From the cell containing the given text, extract its center point as (x, y) coordinate. 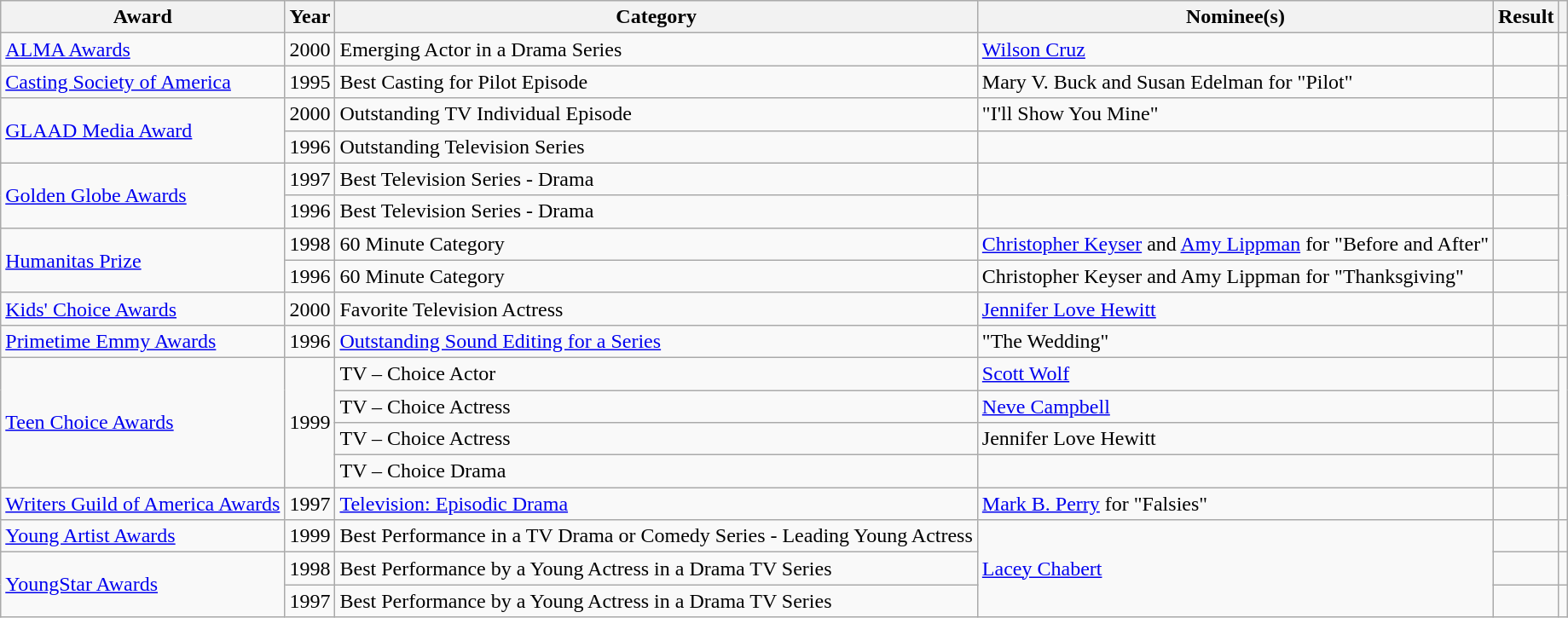
Best Casting for Pilot Episode (657, 82)
Mary V. Buck and Susan Edelman for "Pilot" (1235, 82)
Primetime Emmy Awards (143, 341)
Golden Globe Awards (143, 195)
Writers Guild of America Awards (143, 504)
"The Wedding" (1235, 341)
"I'll Show You Mine" (1235, 114)
Scott Wolf (1235, 373)
Award (143, 17)
Best Performance in a TV Drama or Comedy Series - Leading Young Actress (657, 536)
Kids' Choice Awards (143, 309)
Christopher Keyser and Amy Lippman for "Thanksgiving" (1235, 276)
Favorite Television Actress (657, 309)
Teen Choice Awards (143, 422)
Outstanding Television Series (657, 147)
Christopher Keyser and Amy Lippman for "Before and After" (1235, 244)
Casting Society of America (143, 82)
Category (657, 17)
ALMA Awards (143, 49)
Emerging Actor in a Drama Series (657, 49)
Nominee(s) (1235, 17)
Result (1526, 17)
Humanitas Prize (143, 260)
TV – Choice Actor (657, 373)
Neve Campbell (1235, 407)
Mark B. Perry for "Falsies" (1235, 504)
Outstanding TV Individual Episode (657, 114)
Outstanding Sound Editing for a Series (657, 341)
Television: Episodic Drama (657, 504)
1995 (310, 82)
Young Artist Awards (143, 536)
GLAAD Media Award (143, 130)
YoungStar Awards (143, 585)
Lacey Chabert (1235, 569)
Wilson Cruz (1235, 49)
Year (310, 17)
TV – Choice Drama (657, 471)
